Pinpoint the cell where the given text exists, returning its (X, Y) midpoint coordinate. 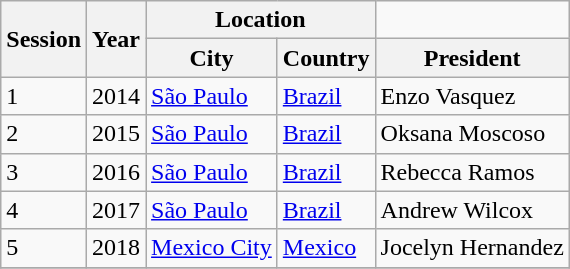
2016 (116, 172)
City (212, 58)
Mexico (326, 248)
Year (116, 39)
Jocelyn Hernandez (472, 248)
Mexico City (212, 248)
2017 (116, 210)
2014 (116, 96)
1 (44, 96)
Enzo Vasquez (472, 96)
2 (44, 134)
4 (44, 210)
Country (326, 58)
Andrew Wilcox (472, 210)
2018 (116, 248)
2015 (116, 134)
5 (44, 248)
Location (260, 20)
Oksana Moscoso (472, 134)
Session (44, 39)
3 (44, 172)
Rebecca Ramos (472, 172)
President (472, 58)
